Return the (X, Y) coordinate for the center point of the cell that contains the specified text.  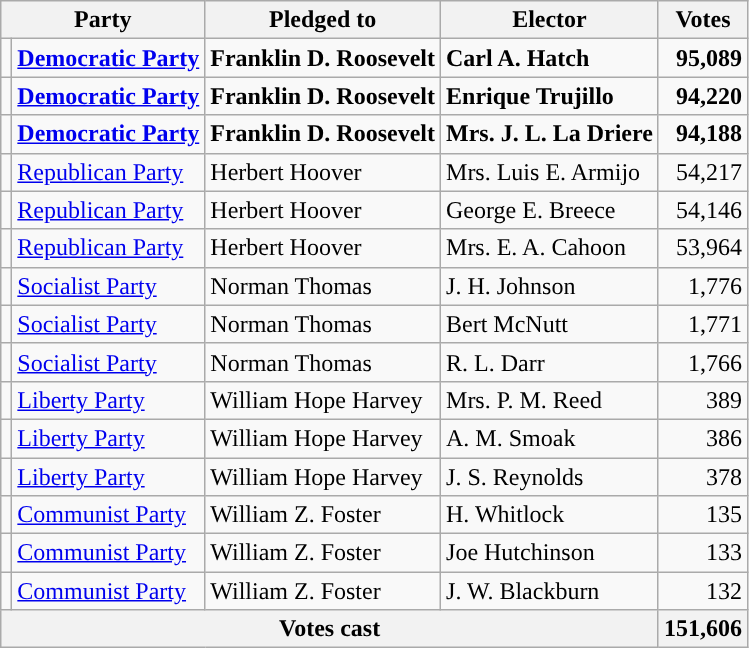
R. L. Darr (550, 362)
95,089 (702, 58)
1,766 (702, 362)
Enrique Trujillo (550, 96)
Mrs. J. L. La Driere (550, 134)
53,964 (702, 248)
151,606 (702, 629)
Mrs. E. A. Cahoon (550, 248)
54,146 (702, 210)
Bert McNutt (550, 324)
Carl A. Hatch (550, 58)
Mrs. P. M. Reed (550, 400)
54,217 (702, 172)
94,220 (702, 96)
Party (103, 20)
H. Whitlock (550, 515)
George E. Breece (550, 210)
Elector (550, 20)
378 (702, 477)
1,776 (702, 286)
Pledged to (323, 20)
Joe Hutchinson (550, 553)
J. W. Blackburn (550, 591)
1,771 (702, 324)
132 (702, 591)
J. H. Johnson (550, 286)
135 (702, 515)
Mrs. Luis E. Armijo (550, 172)
389 (702, 400)
94,188 (702, 134)
386 (702, 438)
Votes (702, 20)
J. S. Reynolds (550, 477)
A. M. Smoak (550, 438)
Votes cast (330, 629)
133 (702, 553)
